Locate the cell with the specified text and output its (x, y) center coordinate. 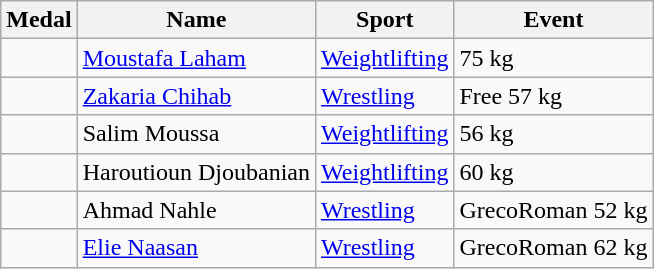
GrecoRoman 52 kg (554, 210)
Medal (39, 20)
GrecoRoman 62 kg (554, 248)
Ahmad Nahle (196, 210)
Haroutioun Djoubanian (196, 172)
Name (196, 20)
Salim Moussa (196, 134)
56 kg (554, 134)
75 kg (554, 58)
Free 57 kg (554, 96)
Elie Naasan (196, 248)
Event (554, 20)
Sport (384, 20)
Moustafa Laham (196, 58)
Zakaria Chihab (196, 96)
60 kg (554, 172)
